Capture the cell that displays the provided text and extract its (x, y) central coordinate. 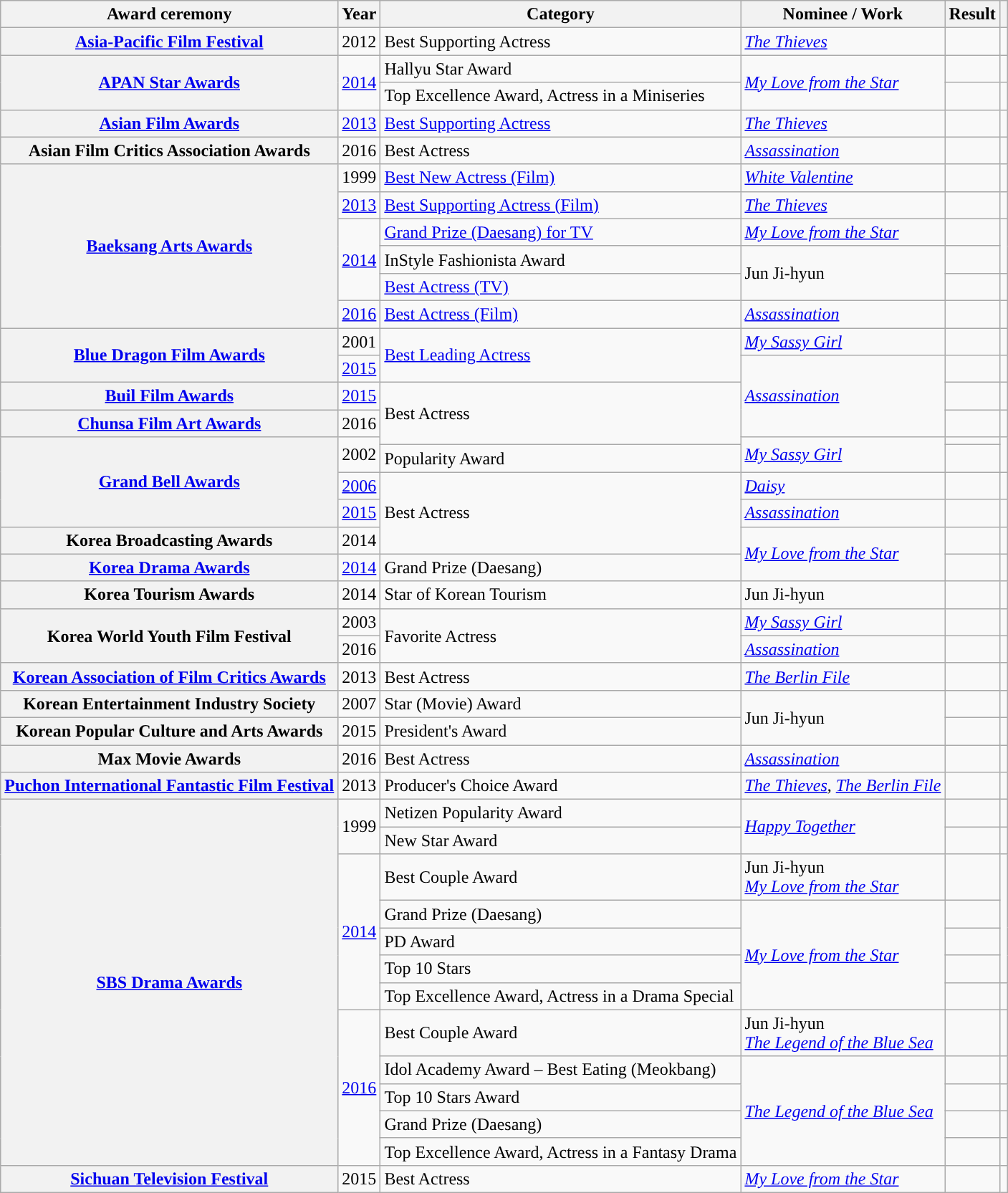
Korea World Youth Film Festival (169, 636)
Award ceremony (169, 14)
Asian Film Critics Association Awards (169, 150)
Jun Ji-hyun The Legend of the Blue Sea (843, 1033)
Favorite Actress (560, 636)
Best Actress (TV) (560, 287)
Buil Film Awards (169, 396)
Year (360, 14)
Popularity Award (560, 459)
Grand Prize (Daesang) for TV (560, 232)
Top Excellence Award, Actress in a Fantasy Drama (560, 1151)
Korean Entertainment Industry Society (169, 704)
Result (972, 14)
Nominee / Work (843, 14)
New Star Award (560, 840)
Netizen Popularity Award (560, 813)
Korea Broadcasting Awards (169, 540)
Puchon International Fantastic Film Festival (169, 786)
Producer's Choice Award (560, 786)
Jun Ji-hyun My Love from the Star (843, 877)
Hallyu Star Award (560, 69)
Star of Korean Tourism (560, 595)
Asian Film Awards (169, 123)
PD Award (560, 942)
Category (560, 14)
2012 (360, 42)
Top 10 Stars Award (560, 1097)
White Valentine (843, 178)
Top Excellence Award, Actress in a Drama Special (560, 996)
Korea Drama Awards (169, 567)
InStyle Fashionista Award (560, 259)
2006 (360, 486)
SBS Drama Awards (169, 983)
Korea Tourism Awards (169, 595)
Asia-Pacific Film Festival (169, 42)
Baeksang Arts Awards (169, 246)
Idol Academy Award – Best Eating (Meokbang) (560, 1070)
Grand Bell Awards (169, 481)
The Legend of the Blue Sea (843, 1111)
Best New Actress (Film) (560, 178)
President's Award (560, 731)
Max Movie Awards (169, 759)
Top 10 Stars (560, 969)
Top Excellence Award, Actress in a Miniseries (560, 96)
APAN Star Awards (169, 82)
Best Supporting Actress (Film) (560, 205)
Best Actress (Film) (560, 314)
2007 (360, 704)
2003 (360, 622)
Happy Together (843, 827)
The Berlin File (843, 676)
Korean Popular Culture and Arts Awards (169, 731)
2002 (360, 454)
The Thieves, The Berlin File (843, 786)
2001 (360, 342)
Best Leading Actress (560, 355)
Korean Association of Film Critics Awards (169, 676)
Daisy (843, 486)
Chunsa Film Art Awards (169, 423)
Sichuan Television Festival (169, 1179)
Blue Dragon Film Awards (169, 355)
Star (Movie) Award (560, 704)
